Capture the cell that displays the provided text and extract its [x, y] central coordinate. 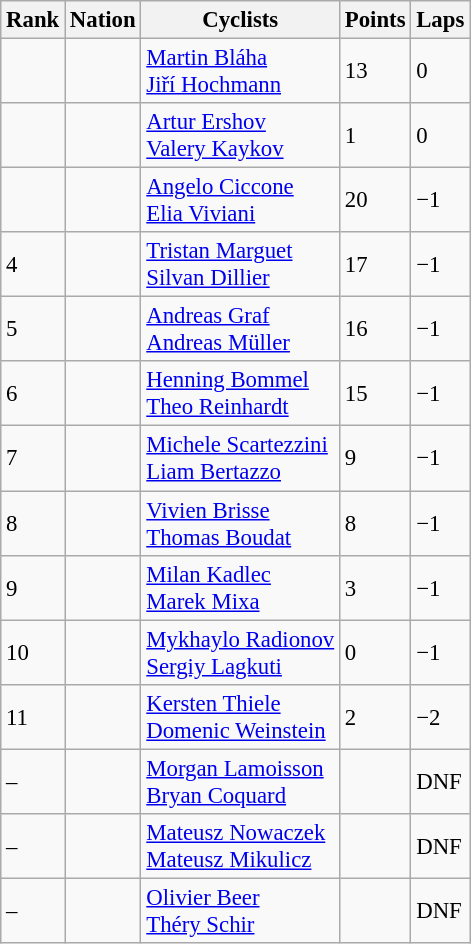
Kersten ThieleDomenic Weinstein [240, 716]
Angelo CicconeElia Viviani [240, 200]
15 [376, 394]
Cyclists [240, 20]
Andreas GrafAndreas Müller [240, 330]
Artur ErshovValery Kaykov [240, 136]
−2 [440, 716]
3 [376, 588]
4 [33, 264]
Tristan MarguetSilvan Dillier [240, 264]
Olivier BeerThéry Schir [240, 910]
13 [376, 72]
Michele ScartezziniLiam Bertazzo [240, 458]
Points [376, 20]
20 [376, 200]
7 [33, 458]
16 [376, 330]
Henning BommelTheo Reinhardt [240, 394]
2 [376, 716]
Laps [440, 20]
Morgan LamoissonBryan Coquard [240, 782]
Nation [103, 20]
Milan KadlecMarek Mixa [240, 588]
11 [33, 716]
10 [33, 652]
Mateusz NowaczekMateusz Mikulicz [240, 846]
Martin BláhaJiří Hochmann [240, 72]
Vivien BrisseThomas Boudat [240, 524]
Mykhaylo RadionovSergiy Lagkuti [240, 652]
17 [376, 264]
5 [33, 330]
1 [376, 136]
6 [33, 394]
Rank [33, 20]
